Identify which cell holds the provided text, then report its [X, Y] central coordinate. 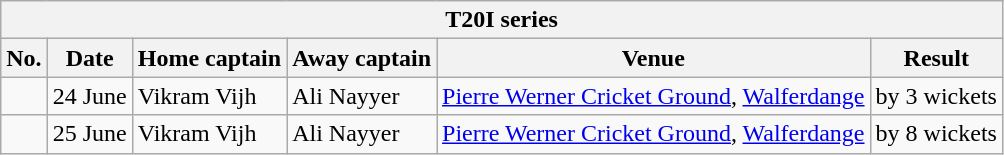
by 8 wickets [936, 134]
T20I series [502, 20]
Date [90, 58]
Away captain [362, 58]
Result [936, 58]
Venue [654, 58]
Home captain [209, 58]
24 June [90, 96]
25 June [90, 134]
by 3 wickets [936, 96]
No. [24, 58]
